Scan for the cell matching the given text and deliver its [x, y] coordinate at center. 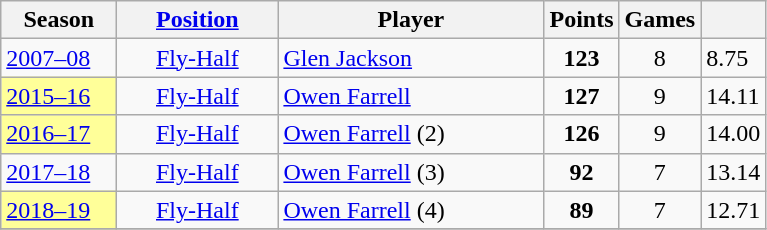
8.75 [734, 58]
Owen Farrell [411, 96]
Owen Farrell (4) [411, 210]
14.00 [734, 134]
2007–08 [59, 58]
92 [582, 172]
123 [582, 58]
8 [660, 58]
Owen Farrell (2) [411, 134]
2016–17 [59, 134]
Games [660, 20]
Player [411, 20]
2015–16 [59, 96]
12.71 [734, 210]
127 [582, 96]
2017–18 [59, 172]
Points [582, 20]
89 [582, 210]
Season [59, 20]
2018–19 [59, 210]
Owen Farrell (3) [411, 172]
Glen Jackson [411, 58]
13.14 [734, 172]
14.11 [734, 96]
Position [198, 20]
126 [582, 134]
